Locate the cell with the specified text and output its (x, y) center coordinate. 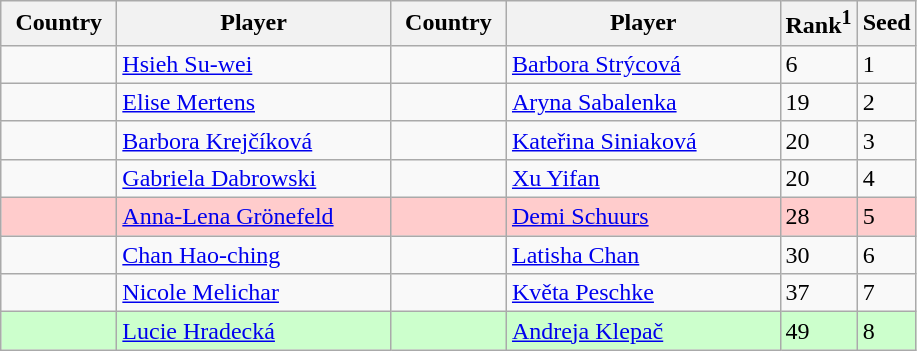
8 (886, 331)
Seed (886, 24)
Gabriela Dabrowski (254, 178)
Latisha Chan (643, 255)
3 (886, 140)
Elise Mertens (254, 102)
Hsieh Su-wei (254, 64)
30 (818, 255)
4 (886, 178)
28 (818, 217)
Chan Hao-ching (254, 255)
Aryna Sabalenka (643, 102)
Nicole Melichar (254, 293)
Barbora Strýcová (643, 64)
Lucie Hradecká (254, 331)
2 (886, 102)
Barbora Krejčíková (254, 140)
Kateřina Siniaková (643, 140)
49 (818, 331)
37 (818, 293)
Xu Yifan (643, 178)
5 (886, 217)
Rank1 (818, 24)
Květa Peschke (643, 293)
Demi Schuurs (643, 217)
7 (886, 293)
Andreja Klepač (643, 331)
Anna-Lena Grönefeld (254, 217)
19 (818, 102)
1 (886, 64)
